Scan for the cell matching the given text and deliver its (X, Y) coordinate at center. 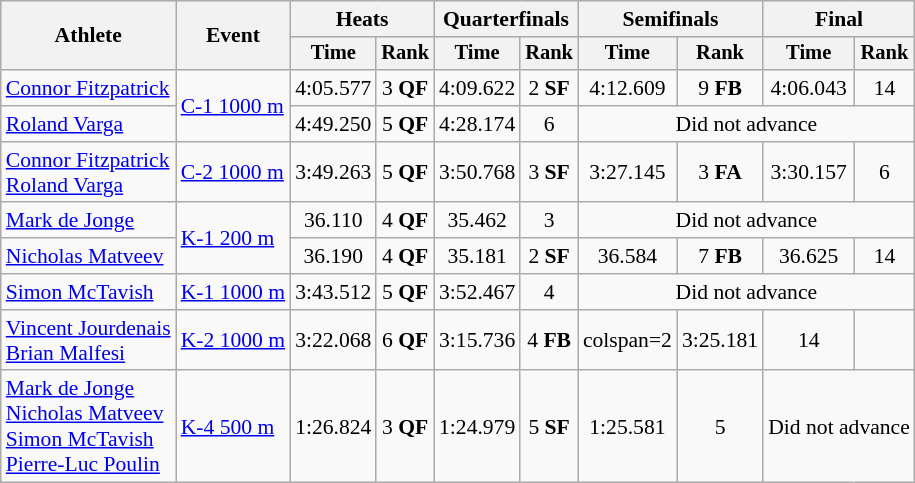
5 (720, 427)
Final (839, 19)
3:22.068 (333, 340)
Athlete (88, 36)
K-1 1000 m (233, 292)
35.462 (477, 221)
36.110 (333, 221)
Event (233, 36)
Quarterfinals (506, 19)
C-2 1000 m (233, 172)
K-4 500 m (233, 427)
1:25.581 (628, 427)
Roland Varga (88, 124)
C-1 1000 m (233, 106)
1:26.824 (333, 427)
9 FB (720, 88)
3:43.512 (333, 292)
4:06.043 (808, 88)
35.181 (477, 256)
4:05.577 (333, 88)
Connor FitzpatrickRoland Varga (88, 172)
3:50.768 (477, 172)
4 (549, 292)
Vincent JourdenaisBrian Malfesi (88, 340)
Nicholas Matveev (88, 256)
4 FB (549, 340)
4:12.609 (628, 88)
3:49.263 (333, 172)
5 SF (549, 427)
Simon McTavish (88, 292)
3:30.157 (808, 172)
Mark de Jonge (88, 221)
3:52.467 (477, 292)
7 FB (720, 256)
3:15.736 (477, 340)
36.625 (808, 256)
3 FA (720, 172)
36.584 (628, 256)
3:27.145 (628, 172)
3 (549, 221)
6 QF (405, 340)
K-2 1000 m (233, 340)
Connor Fitzpatrick (88, 88)
Mark de JongeNicholas MatveevSimon McTavishPierre-Luc Poulin (88, 427)
colspan=2 (628, 340)
1:24.979 (477, 427)
36.190 (333, 256)
Heats (362, 19)
4:09.622 (477, 88)
Semifinals (670, 19)
3 SF (549, 172)
4:49.250 (333, 124)
K-1 200 m (233, 238)
4:28.174 (477, 124)
3:25.181 (720, 340)
